Output the (x, y) coordinate of the center of the cell containing the given text.  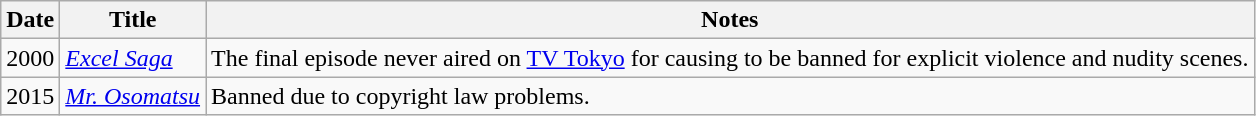
2015 (30, 96)
2000 (30, 58)
Banned due to copyright law problems. (730, 96)
Notes (730, 20)
Date (30, 20)
Title (133, 20)
The final episode never aired on TV Tokyo for causing to be banned for explicit violence and nudity scenes. (730, 58)
Mr. Osomatsu (133, 96)
Excel Saga (133, 58)
